From the cell containing the given text, extract its center point as [X, Y] coordinate. 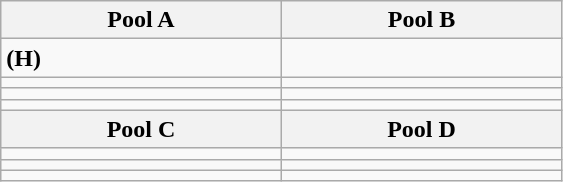
Pool A [141, 20]
Pool B [421, 20]
Pool C [141, 129]
(H) [141, 58]
Pool D [421, 129]
